Pinpoint the cell where the given text exists, returning its (x, y) midpoint coordinate. 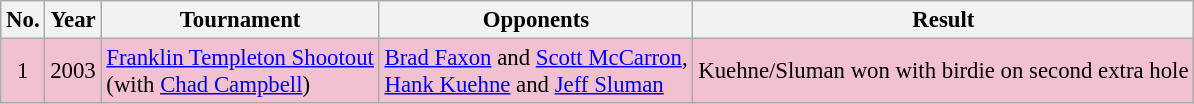
2003 (73, 72)
Kuehne/Sluman won with birdie on second extra hole (944, 72)
Brad Faxon and Scott McCarron, Hank Kuehne and Jeff Sluman (536, 72)
1 (23, 72)
Franklin Templeton Shootout(with Chad Campbell) (240, 72)
No. (23, 20)
Opponents (536, 20)
Result (944, 20)
Year (73, 20)
Tournament (240, 20)
